Capture the cell that displays the provided text and extract its [x, y] central coordinate. 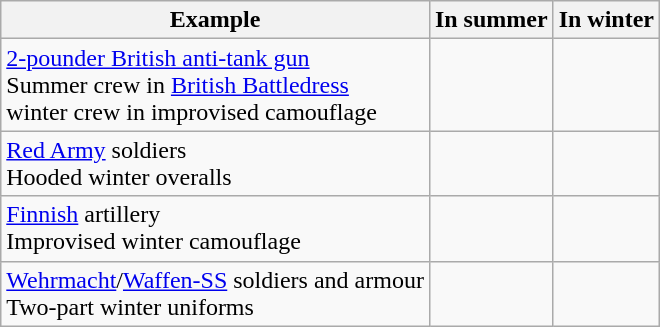
Finnish artilleryImprovised winter camouflage [216, 228]
Example [216, 20]
In summer [491, 20]
Wehrmacht/Waffen-SS soldiers and armourTwo-part winter uniforms [216, 294]
Red Army soldiersHooded winter overalls [216, 164]
In winter [606, 20]
2-pounder British anti-tank gunSummer crew in British Battledresswinter crew in improvised camouflage [216, 85]
